Return the (x, y) coordinate for the center point of the cell that contains the specified text.  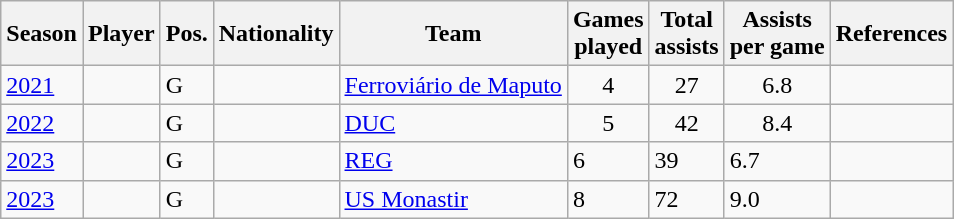
9.0 (777, 199)
Assistsper game (777, 34)
Totalassists (686, 34)
2022 (42, 123)
US Monastir (453, 199)
Pos. (186, 34)
6.8 (777, 85)
Team (453, 34)
27 (686, 85)
42 (686, 123)
Season (42, 34)
6.7 (777, 161)
6 (608, 161)
Player (121, 34)
4 (608, 85)
REG (453, 161)
8.4 (777, 123)
References (892, 34)
72 (686, 199)
8 (608, 199)
5 (608, 123)
39 (686, 161)
Gamesplayed (608, 34)
2021 (42, 85)
Ferroviário de Maputo (453, 85)
DUC (453, 123)
Nationality (276, 34)
